Extract the [x, y] coordinate from the center of the cell holding the provided text.  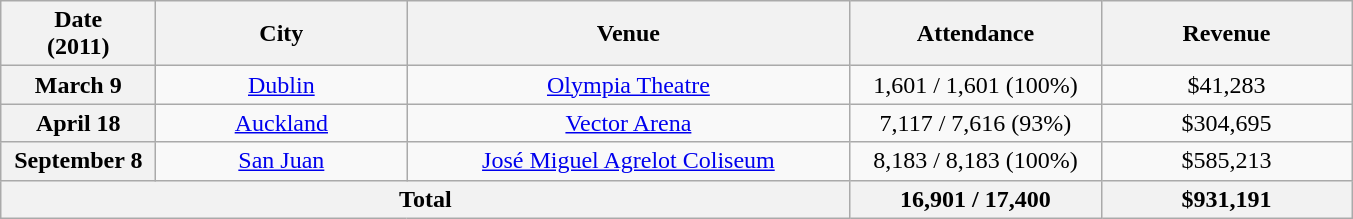
7,117 / 7,616 (93%) [976, 123]
March 9 [78, 85]
Vector Arena [628, 123]
$931,191 [1226, 199]
City [282, 34]
16,901 / 17,400 [976, 199]
José Miguel Agrelot Coliseum [628, 161]
Venue [628, 34]
Revenue [1226, 34]
Dublin [282, 85]
Olympia Theatre [628, 85]
San Juan [282, 161]
Auckland [282, 123]
Date(2011) [78, 34]
Total [426, 199]
8,183 / 8,183 (100%) [976, 161]
$304,695 [1226, 123]
$41,283 [1226, 85]
1,601 / 1,601 (100%) [976, 85]
April 18 [78, 123]
September 8 [78, 161]
Attendance [976, 34]
$585,213 [1226, 161]
